Extract the [x, y] coordinate from the center of the cell holding the provided text.  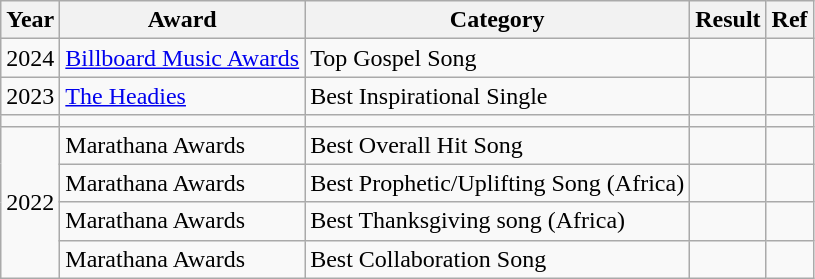
2022 [30, 202]
Best Thanksgiving song (Africa) [498, 221]
Award [182, 20]
Ref [790, 20]
Best Inspirational Single [498, 96]
Best Prophetic/Uplifting Song (Africa) [498, 183]
Best Overall Hit Song [498, 145]
The Headies [182, 96]
Top Gospel Song [498, 58]
Year [30, 20]
2023 [30, 96]
Result [728, 20]
Category [498, 20]
2024 [30, 58]
Billboard Music Awards [182, 58]
Best Collaboration Song [498, 259]
